Extract the [x, y] coordinate from the center of the cell holding the provided text.  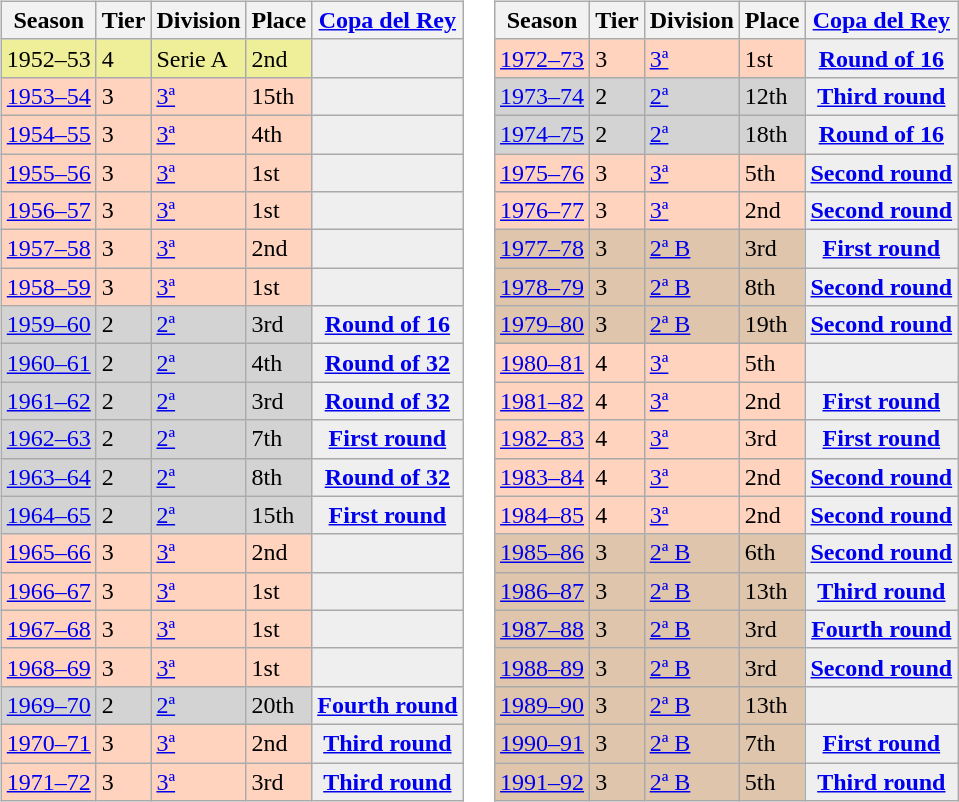
20th [279, 705]
1966–67 [48, 591]
Serie A [198, 58]
1982–83 [542, 439]
1979–80 [542, 325]
1986–87 [542, 591]
1955–56 [48, 173]
1981–82 [542, 401]
1980–81 [542, 363]
1990–91 [542, 743]
1953–54 [48, 96]
1989–90 [542, 705]
1970–71 [48, 743]
1961–62 [48, 401]
18th [772, 134]
1984–85 [542, 515]
1956–57 [48, 211]
1959–60 [48, 325]
1957–58 [48, 249]
1954–55 [48, 134]
1965–66 [48, 553]
1988–89 [542, 667]
1991–92 [542, 781]
1978–79 [542, 287]
1958–59 [48, 287]
6th [772, 553]
1977–78 [542, 249]
1976–77 [542, 211]
1968–69 [48, 667]
1971–72 [48, 781]
1967–68 [48, 629]
1962–63 [48, 439]
1969–70 [48, 705]
1974–75 [542, 134]
1985–86 [542, 553]
1963–64 [48, 477]
1973–74 [542, 96]
1952–53 [48, 58]
1972–73 [542, 58]
1983–84 [542, 477]
1960–61 [48, 363]
1964–65 [48, 515]
1987–88 [542, 629]
12th [772, 96]
19th [772, 325]
1975–76 [542, 173]
